Return the (X, Y) coordinate for the center point of the cell that contains the specified text.  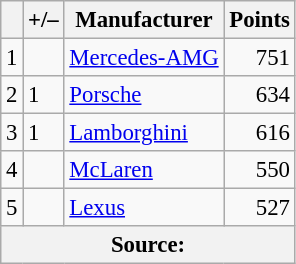
Manufacturer (144, 20)
Porsche (144, 95)
5 (12, 208)
Lamborghini (144, 133)
McLaren (144, 170)
Mercedes-AMG (144, 58)
3 (12, 133)
Source: (148, 245)
616 (260, 133)
Lexus (144, 208)
527 (260, 208)
Points (260, 20)
751 (260, 58)
+/– (44, 20)
2 (12, 95)
4 (12, 170)
634 (260, 95)
550 (260, 170)
